Extract the (x, y) coordinate from the center of the cell holding the provided text.  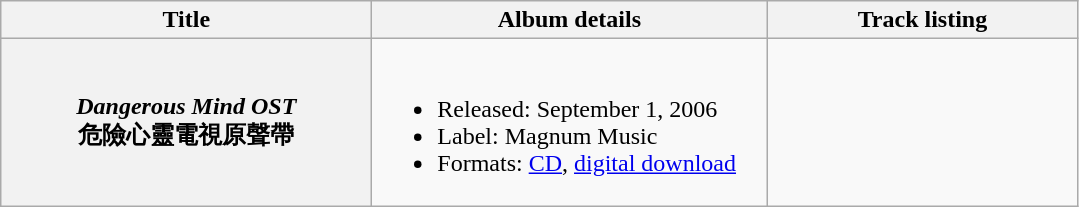
Track listing (922, 20)
Album details (570, 20)
Dangerous Mind OST 危險心靈電視原聲帶 (186, 122)
Title (186, 20)
Released: September 1, 2006Label: Magnum MusicFormats: CD, digital download (570, 122)
